Pinpoint the cell where the given text exists, returning its (X, Y) midpoint coordinate. 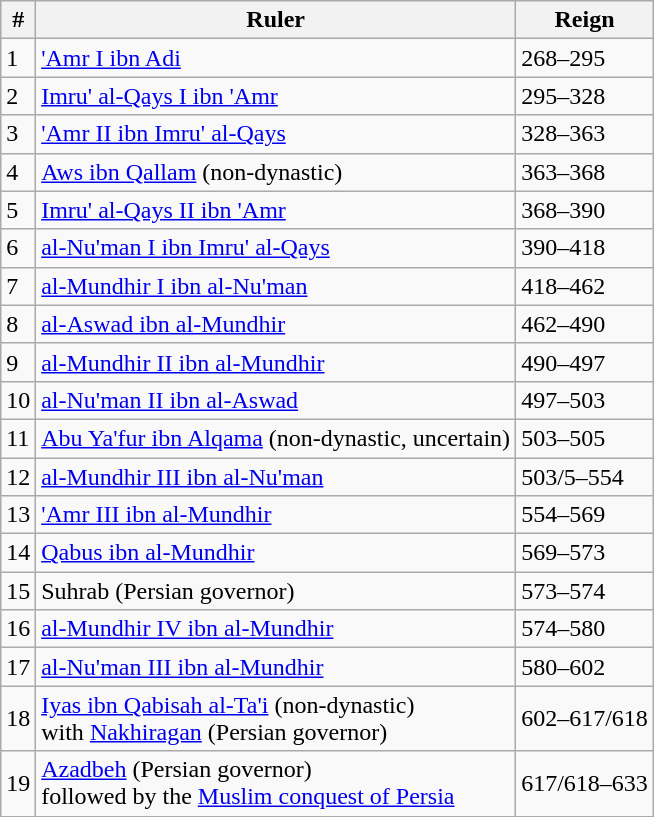
503–505 (585, 438)
8 (18, 324)
328–363 (585, 134)
al-Mundhir I ibn al-Nu'man (276, 286)
503/5–554 (585, 477)
368–390 (585, 210)
10 (18, 400)
390–418 (585, 248)
19 (18, 784)
al-Nu'man I ibn Imru' al-Qays (276, 248)
268–295 (585, 58)
Imru' al-Qays II ibn 'Amr (276, 210)
# (18, 20)
497–503 (585, 400)
al-Aswad ibn al-Mundhir (276, 324)
Suhrab (Persian governor) (276, 591)
al-Mundhir IV ibn al-Mundhir (276, 629)
al-Mundhir II ibn al-Mundhir (276, 362)
4 (18, 172)
al-Nu'man II ibn al-Aswad (276, 400)
16 (18, 629)
Azadbeh (Persian governor)followed by the Muslim conquest of Persia (276, 784)
Iyas ibn Qabisah al-Ta'i (non-dynastic)with Nakhiragan (Persian governor) (276, 718)
574–580 (585, 629)
602–617/618 (585, 718)
'Amr I ibn Adi (276, 58)
569–573 (585, 553)
490–497 (585, 362)
363–368 (585, 172)
617/618–633 (585, 784)
18 (18, 718)
554–569 (585, 515)
Qabus ibn al-Mundhir (276, 553)
Ruler (276, 20)
15 (18, 591)
580–602 (585, 667)
418–462 (585, 286)
573–574 (585, 591)
Reign (585, 20)
'Amr III ibn al-Mundhir (276, 515)
13 (18, 515)
2 (18, 96)
12 (18, 477)
6 (18, 248)
7 (18, 286)
3 (18, 134)
295–328 (585, 96)
5 (18, 210)
462–490 (585, 324)
Aws ibn Qallam (non-dynastic) (276, 172)
al-Mundhir III ibn al-Nu'man (276, 477)
17 (18, 667)
Imru' al-Qays I ibn 'Amr (276, 96)
11 (18, 438)
14 (18, 553)
Abu Ya'fur ibn Alqama (non-dynastic, uncertain) (276, 438)
1 (18, 58)
al-Nu'man III ibn al-Mundhir (276, 667)
9 (18, 362)
'Amr II ibn Imru' al-Qays (276, 134)
